Return the [x, y] coordinate for the center point of the cell that contains the specified text.  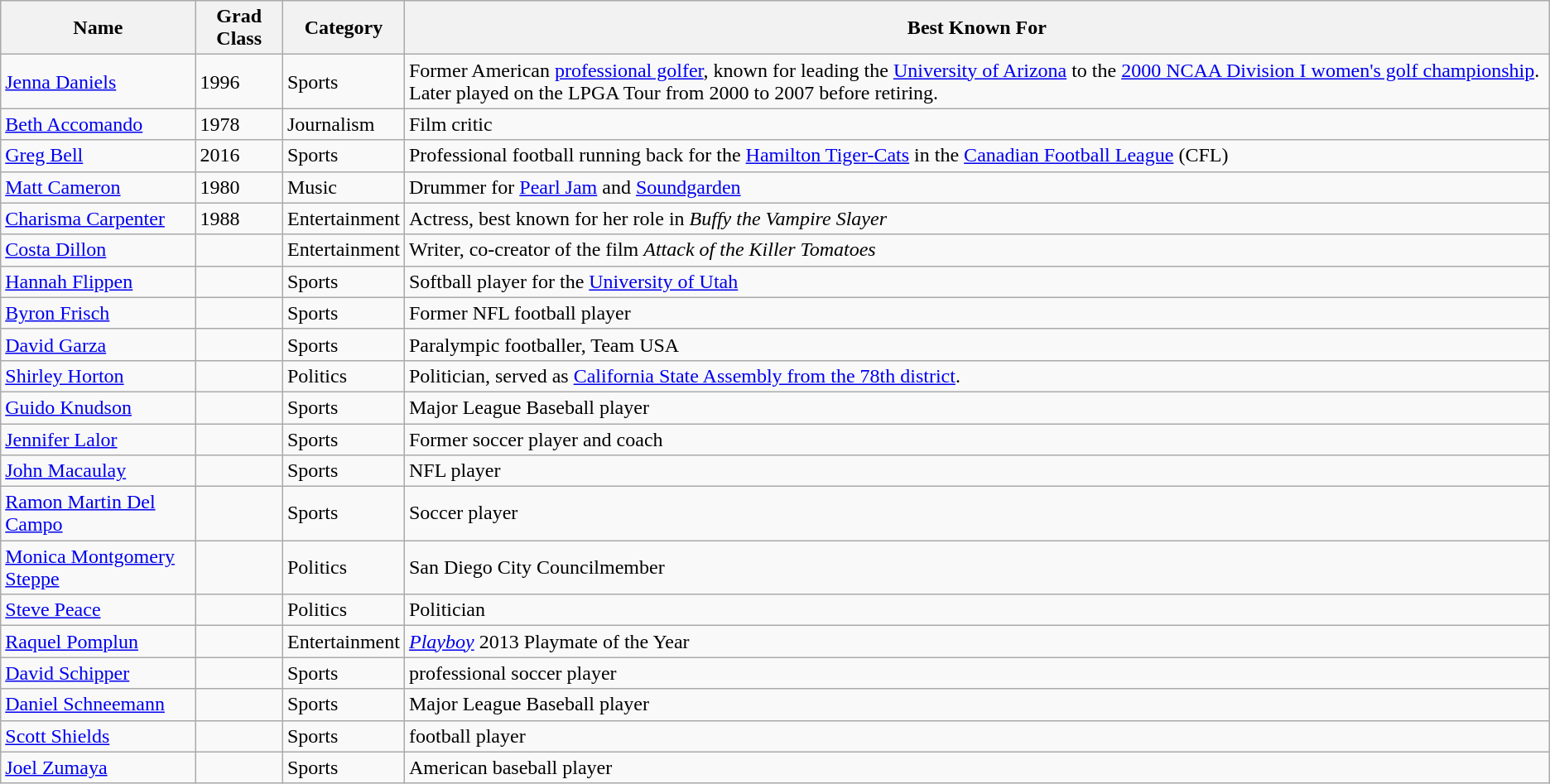
Former soccer player and coach [977, 440]
Paralympic footballer, Team USA [977, 344]
Grad Class [239, 28]
John Macaulay [98, 471]
Former NFL football player [977, 313]
professional soccer player [977, 673]
Scott Shields [98, 736]
football player [977, 736]
1988 [239, 219]
Name [98, 28]
American baseball player [977, 767]
Category [343, 28]
Ramon Martin Del Campo [98, 513]
David Schipper [98, 673]
David Garza [98, 344]
Drummer for Pearl Jam and Soundgarden [977, 187]
Jenna Daniels [98, 81]
Journalism [343, 124]
Monica Montgomery Steppe [98, 568]
Film critic [977, 124]
Music [343, 187]
1980 [239, 187]
2016 [239, 156]
Best Known For [977, 28]
Beth Accomando [98, 124]
Joel Zumaya [98, 767]
Hannah Flippen [98, 281]
San Diego City Councilmember [977, 568]
Matt Cameron [98, 187]
Actress, best known for her role in Buffy the Vampire Slayer [977, 219]
Softball player for the University of Utah [977, 281]
Charisma Carpenter [98, 219]
Greg Bell [98, 156]
1978 [239, 124]
Writer, co-creator of the film Attack of the Killer Tomatoes [977, 250]
Politician, served as California State Assembly from the 78th district. [977, 376]
Guido Knudson [98, 407]
Jennifer Lalor [98, 440]
Professional football running back for the Hamilton Tiger-Cats in the Canadian Football League (CFL) [977, 156]
Soccer player [977, 513]
Raquel Pomplun [98, 642]
Byron Frisch [98, 313]
Costa Dillon [98, 250]
Shirley Horton [98, 376]
1996 [239, 81]
Politician [977, 610]
Playboy 2013 Playmate of the Year [977, 642]
Steve Peace [98, 610]
Daniel Schneemann [98, 705]
NFL player [977, 471]
